Identify which cell holds the provided text, then report its (x, y) central coordinate. 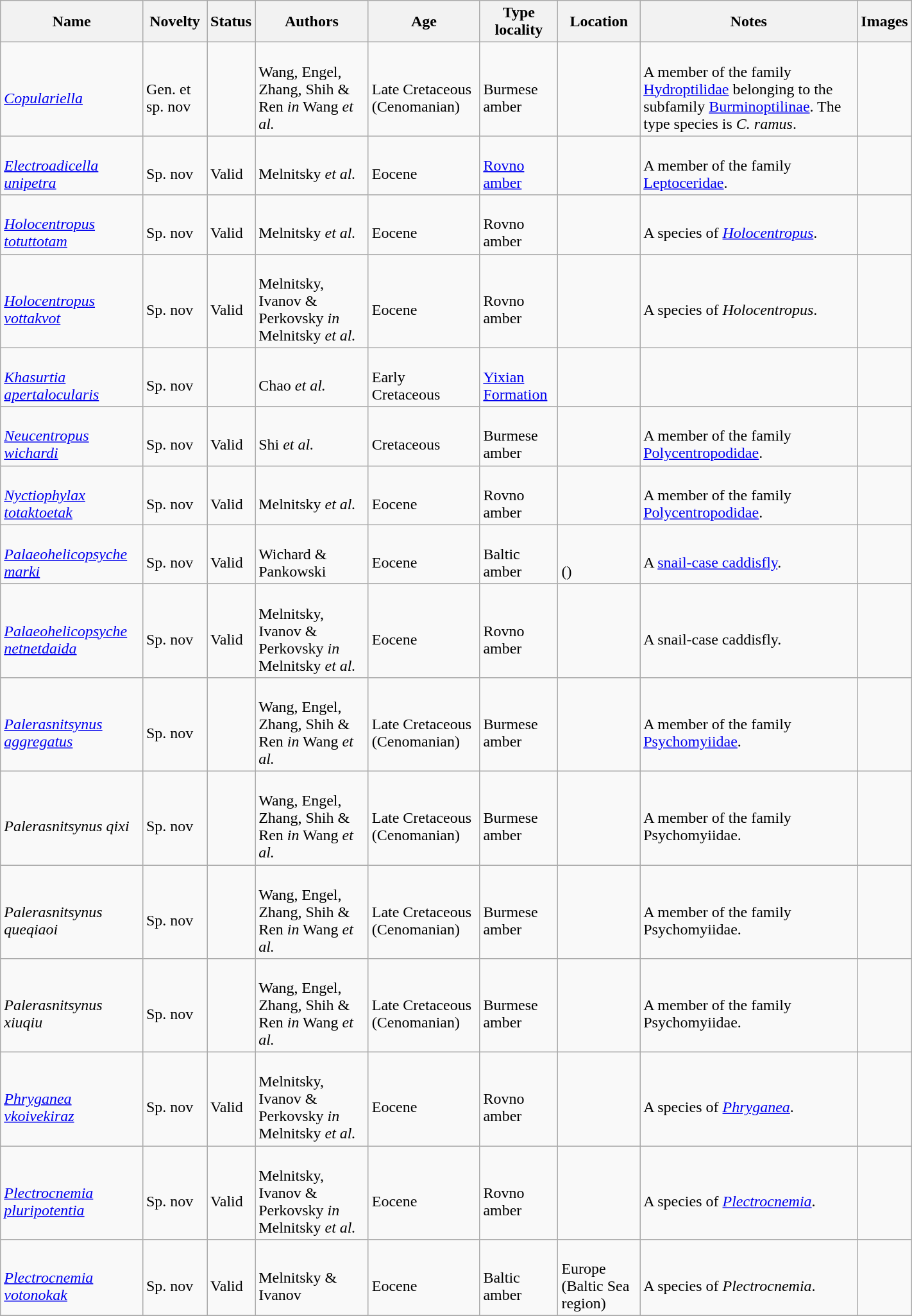
A member of the family Leptoceridae. (749, 165)
Age (424, 22)
Nyctiophylax totaktoetak (72, 495)
Cretaceous (424, 436)
Palerasnitsynus queqiaoi (72, 911)
Authors (312, 22)
Status (231, 22)
Name (72, 22)
Type locality (519, 22)
Copulariella (72, 89)
Gen. et sp. nov (174, 89)
A species of Phryganea. (749, 1099)
Europe (Baltic Sea region) (599, 1278)
Shi et al. (312, 436)
() (599, 554)
Palerasnitsynus aggregatus (72, 724)
Khasurtia apertalocularis (72, 377)
Electroadicella unipetra (72, 165)
Images (884, 22)
Plectrocnemia votonokak (72, 1278)
Phryganea vkoivekiraz (72, 1099)
Palerasnitsynus xiuqiu (72, 1006)
Neucentropus wichardi (72, 436)
Palaeohelicopsyche netnetdaida (72, 630)
Wichard & Pankowski (312, 554)
Plectrocnemia pluripotentia (72, 1193)
Palaeohelicopsyche marki (72, 554)
Early Cretaceous (424, 377)
Holocentropus totuttotam (72, 224)
Palerasnitsynus qixi (72, 818)
Location (599, 22)
Melnitsky & Ivanov (312, 1278)
Chao et al. (312, 377)
Novelty (174, 22)
Notes (749, 22)
A member of the family Hydroptilidae belonging to the subfamily Burminoptilinae. The type species is C. ramus. (749, 89)
Holocentropus vottakvot (72, 301)
Yixian Formation (519, 377)
